Locate the cell with the specified text and output its [x, y] center coordinate. 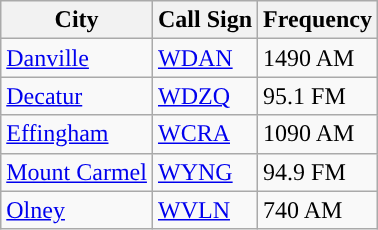
WDAN [204, 58]
Olney [77, 210]
Effingham [77, 134]
94.9 FM [318, 172]
Mount Carmel [77, 172]
WCRA [204, 134]
95.1 FM [318, 96]
WVLN [204, 210]
Frequency [318, 20]
1490 AM [318, 58]
City [77, 20]
WDZQ [204, 96]
Call Sign [204, 20]
Decatur [77, 96]
WYNG [204, 172]
Danville [77, 58]
1090 AM [318, 134]
740 AM [318, 210]
